From the cell containing the given text, extract its center point as (x, y) coordinate. 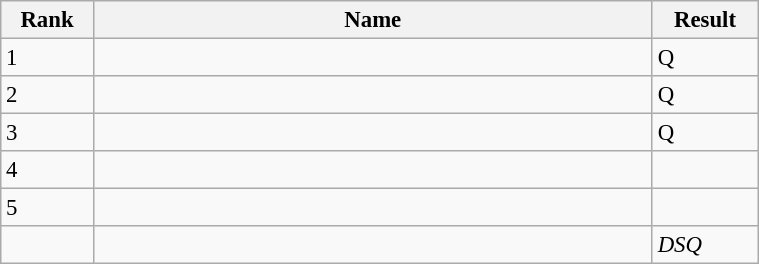
Name (372, 20)
Rank (47, 20)
2 (47, 95)
DSQ (704, 245)
1 (47, 58)
3 (47, 133)
4 (47, 170)
5 (47, 208)
Result (704, 20)
